Capture the cell that displays the provided text and extract its (x, y) central coordinate. 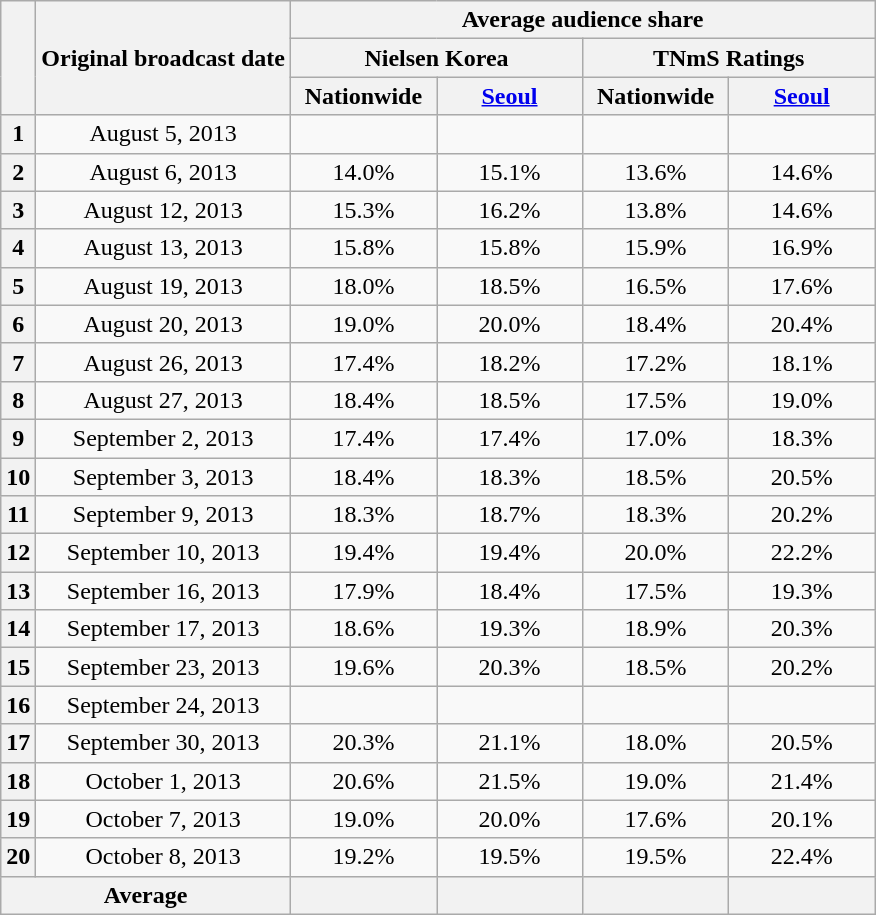
Average audience share (582, 20)
21.1% (509, 743)
August 12, 2013 (164, 210)
20 (18, 857)
18.7% (509, 515)
8 (18, 400)
18.1% (802, 362)
August 6, 2013 (164, 172)
13 (18, 591)
October 7, 2013 (164, 819)
12 (18, 553)
September 23, 2013 (164, 667)
August 5, 2013 (164, 134)
7 (18, 362)
10 (18, 477)
1 (18, 134)
September 17, 2013 (164, 629)
16.5% (656, 286)
4 (18, 248)
6 (18, 324)
20.1% (802, 819)
3 (18, 210)
September 2, 2013 (164, 438)
18.6% (363, 629)
15.9% (656, 248)
20.4% (802, 324)
August 20, 2013 (164, 324)
September 16, 2013 (164, 591)
11 (18, 515)
19.6% (363, 667)
19 (18, 819)
16 (18, 705)
October 1, 2013 (164, 781)
18.2% (509, 362)
14 (18, 629)
13.6% (656, 172)
15.3% (363, 210)
19.2% (363, 857)
17 (18, 743)
September 10, 2013 (164, 553)
16.2% (509, 210)
Nielsen Korea (436, 58)
20.6% (363, 781)
17.9% (363, 591)
October 8, 2013 (164, 857)
2 (18, 172)
22.2% (802, 553)
14.0% (363, 172)
5 (18, 286)
15 (18, 667)
17.0% (656, 438)
September 3, 2013 (164, 477)
18.9% (656, 629)
13.8% (656, 210)
August 27, 2013 (164, 400)
September 24, 2013 (164, 705)
August 26, 2013 (164, 362)
21.5% (509, 781)
September 9, 2013 (164, 515)
21.4% (802, 781)
August 19, 2013 (164, 286)
17.2% (656, 362)
August 13, 2013 (164, 248)
TNmS Ratings (729, 58)
September 30, 2013 (164, 743)
18 (18, 781)
Original broadcast date (164, 58)
9 (18, 438)
22.4% (802, 857)
Average (146, 895)
15.1% (509, 172)
16.9% (802, 248)
